Return the (X, Y) coordinate for the center point of the cell that contains the specified text.  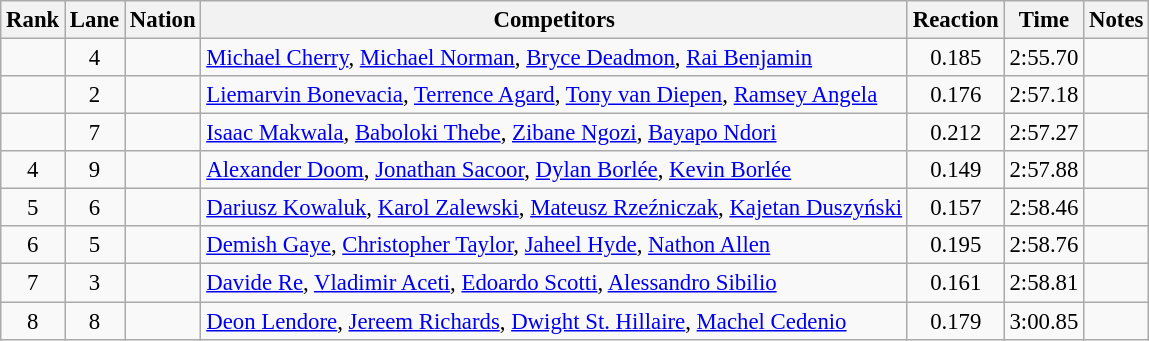
Notes (1116, 20)
Davide Re, Vladimir Aceti, Edoardo Scotti, Alessandro Sibilio (554, 283)
Isaac Makwala, Baboloki Thebe, Zibane Ngozi, Bayapo Ndori (554, 133)
2:58.76 (1044, 245)
2:58.81 (1044, 283)
Deon Lendore, Jereem Richards, Dwight St. Hillaire, Machel Cedenio (554, 321)
0.176 (956, 95)
3:00.85 (1044, 321)
Rank (33, 20)
0.161 (956, 283)
0.149 (956, 170)
Time (1044, 20)
Michael Cherry, Michael Norman, Bryce Deadmon, Rai Benjamin (554, 58)
Nation (163, 20)
0.195 (956, 245)
9 (95, 170)
Liemarvin Bonevacia, Terrence Agard, Tony van Diepen, Ramsey Angela (554, 95)
Reaction (956, 20)
Lane (95, 20)
2:57.88 (1044, 170)
2:57.27 (1044, 133)
2 (95, 95)
3 (95, 283)
Demish Gaye, Christopher Taylor, Jaheel Hyde, Nathon Allen (554, 245)
2:58.46 (1044, 208)
0.185 (956, 58)
2:55.70 (1044, 58)
0.212 (956, 133)
2:57.18 (1044, 95)
Alexander Doom, Jonathan Sacoor, Dylan Borlée, Kevin Borlée (554, 170)
Dariusz Kowaluk, Karol Zalewski, Mateusz Rzeźniczak, Kajetan Duszyński (554, 208)
0.157 (956, 208)
0.179 (956, 321)
Competitors (554, 20)
